Return [x, y] of the center of cell containing provided text 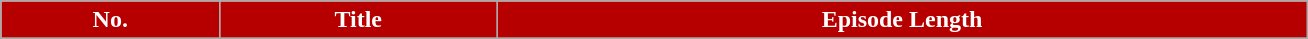
Episode Length [902, 20]
Title [358, 20]
No. [110, 20]
